Capture the cell that displays the provided text and extract its [x, y] central coordinate. 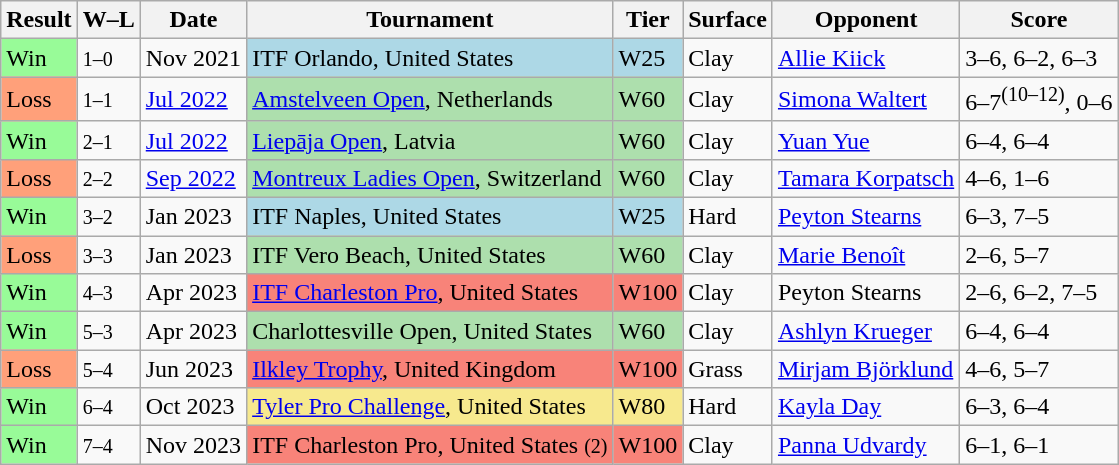
Opponent [866, 20]
Panna Udvardy [866, 445]
ITF Vero Beach, United States [430, 255]
1–1 [108, 100]
6–1, 6–1 [1039, 445]
Score [1039, 20]
3–6, 6–2, 6–3 [1039, 58]
2–1 [108, 140]
2–6, 5–7 [1039, 255]
6–3, 6–4 [1039, 407]
Montreux Ladies Open, Switzerland [430, 178]
Amstelveen Open, Netherlands [430, 100]
ITF Charleston Pro, United States (2) [430, 445]
4–6, 5–7 [1039, 369]
Kayla Day [866, 407]
Surface [728, 20]
6–3, 7–5 [1039, 217]
Allie Kiick [866, 58]
Yuan Yue [866, 140]
2–6, 6–2, 7–5 [1039, 293]
Simona Waltert [866, 100]
W80 [648, 407]
Result [39, 20]
Tier [648, 20]
Jun 2023 [193, 369]
4–6, 1–6 [1039, 178]
Tournament [430, 20]
5–4 [108, 369]
2–2 [108, 178]
ITF Naples, United States [430, 217]
Ashlyn Krueger [866, 331]
Sep 2022 [193, 178]
6–7(10–12), 0–6 [1039, 100]
ITF Charleston Pro, United States [430, 293]
Marie Benoît [866, 255]
Charlottesville Open, United States [430, 331]
7–4 [108, 445]
Grass [728, 369]
Liepāja Open, Latvia [430, 140]
Date [193, 20]
Tyler Pro Challenge, United States [430, 407]
5–3 [108, 331]
4–3 [108, 293]
3–2 [108, 217]
ITF Orlando, United States [430, 58]
6–4 [108, 407]
Tamara Korpatsch [866, 178]
Nov 2021 [193, 58]
Mirjam Björklund [866, 369]
Ilkley Trophy, United Kingdom [430, 369]
1–0 [108, 58]
W–L [108, 20]
3–3 [108, 255]
Oct 2023 [193, 407]
Nov 2023 [193, 445]
